Output the (x, y) coordinate of the center of the cell containing the given text.  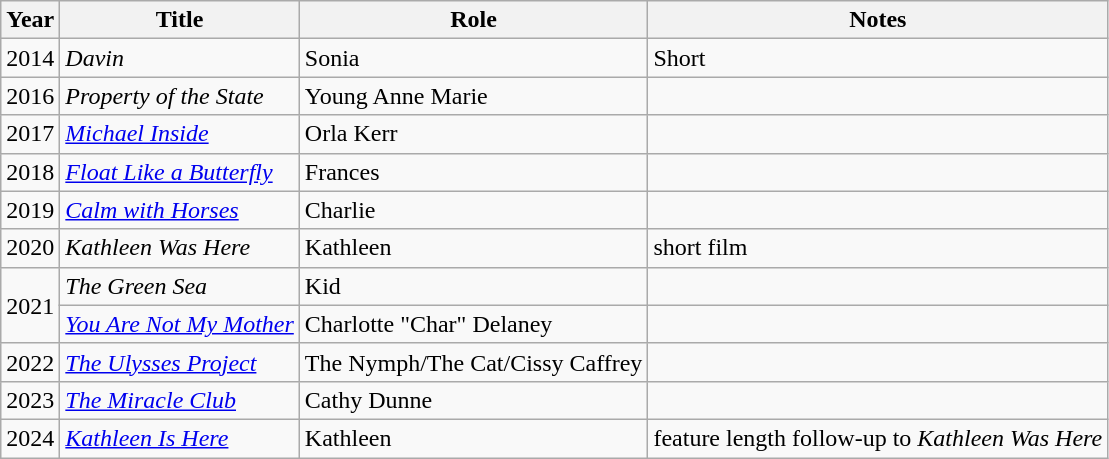
2020 (30, 248)
2023 (30, 400)
Cathy Dunne (474, 400)
Role (474, 20)
Float Like a Butterfly (180, 172)
feature length follow-up to Kathleen Was Here (878, 438)
Title (180, 20)
Calm with Horses (180, 210)
You Are Not My Mother (180, 324)
The Green Sea (180, 286)
Sonia (474, 58)
The Nymph/The Cat/Cissy Caffrey (474, 362)
The Ulysses Project (180, 362)
Notes (878, 20)
Charlie (474, 210)
Young Anne Marie (474, 96)
Michael Inside (180, 134)
2022 (30, 362)
Property of the State (180, 96)
Short (878, 58)
2024 (30, 438)
2018 (30, 172)
Frances (474, 172)
2021 (30, 305)
Charlotte "Char" Delaney (474, 324)
Orla Kerr (474, 134)
Year (30, 20)
Kid (474, 286)
2017 (30, 134)
The Miracle Club (180, 400)
2014 (30, 58)
2019 (30, 210)
Davin (180, 58)
2016 (30, 96)
Kathleen Was Here (180, 248)
Kathleen Is Here (180, 438)
short film (878, 248)
